Search for the cell housing the specified text and yield its [X, Y] center coordinate. 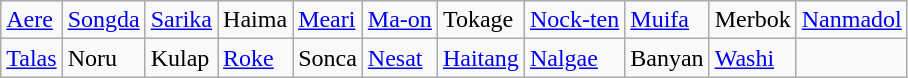
Meari [328, 20]
Washi [752, 58]
Nock-ten [574, 20]
Sarika [181, 20]
Haitang [480, 58]
Merbok [752, 20]
Sonca [328, 58]
Noru [104, 58]
Nalgae [574, 58]
Tokage [480, 20]
Aere [32, 20]
Haima [256, 20]
Nesat [400, 58]
Ma-on [400, 20]
Banyan [667, 58]
Talas [32, 58]
Kulap [181, 58]
Nanmadol [852, 20]
Muifa [667, 20]
Songda [104, 20]
Roke [256, 58]
